From the cell containing the given text, extract its center point as [x, y] coordinate. 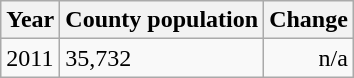
2011 [30, 58]
35,732 [162, 58]
Change [309, 20]
n/a [309, 58]
County population [162, 20]
Year [30, 20]
